Detect which cell encompasses the target text, then output its (x, y) center coordinate. 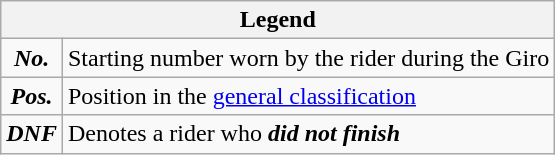
Position in the general classification (308, 96)
Denotes a rider who did not finish (308, 134)
Pos. (32, 96)
Starting number worn by the rider during the Giro (308, 58)
DNF (32, 134)
No. (32, 58)
Legend (278, 20)
